Capture the cell that displays the provided text and extract its (x, y) central coordinate. 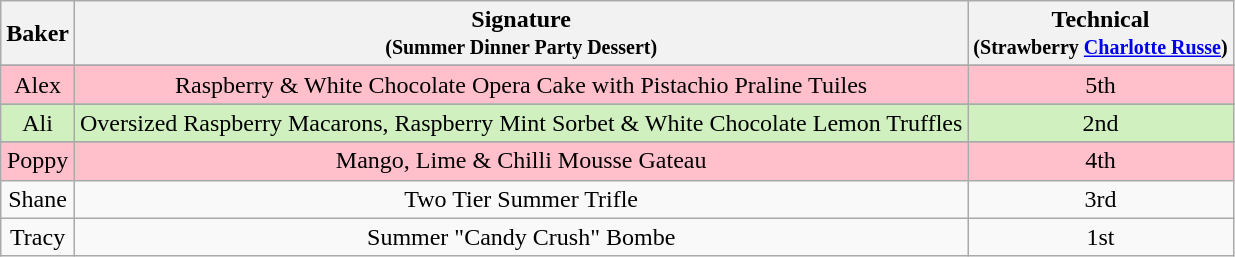
4th (1100, 161)
Signature(Summer Dinner Party Dessert) (520, 34)
Raspberry & White Chocolate Opera Cake with Pistachio Praline Tuiles (520, 85)
Summer "Candy Crush" Bombe (520, 237)
Mango, Lime & Chilli Mousse Gateau (520, 161)
1st (1100, 237)
Two Tier Summer Trifle (520, 199)
Tracy (38, 237)
2nd (1100, 123)
Shane (38, 199)
Baker (38, 34)
Technical(Strawberry Charlotte Russe) (1100, 34)
Alex (38, 85)
5th (1100, 85)
Oversized Raspberry Macarons, Raspberry Mint Sorbet & White Chocolate Lemon Truffles (520, 123)
3rd (1100, 199)
Ali (38, 123)
Poppy (38, 161)
